Return (X, Y) of the center of cell containing provided text 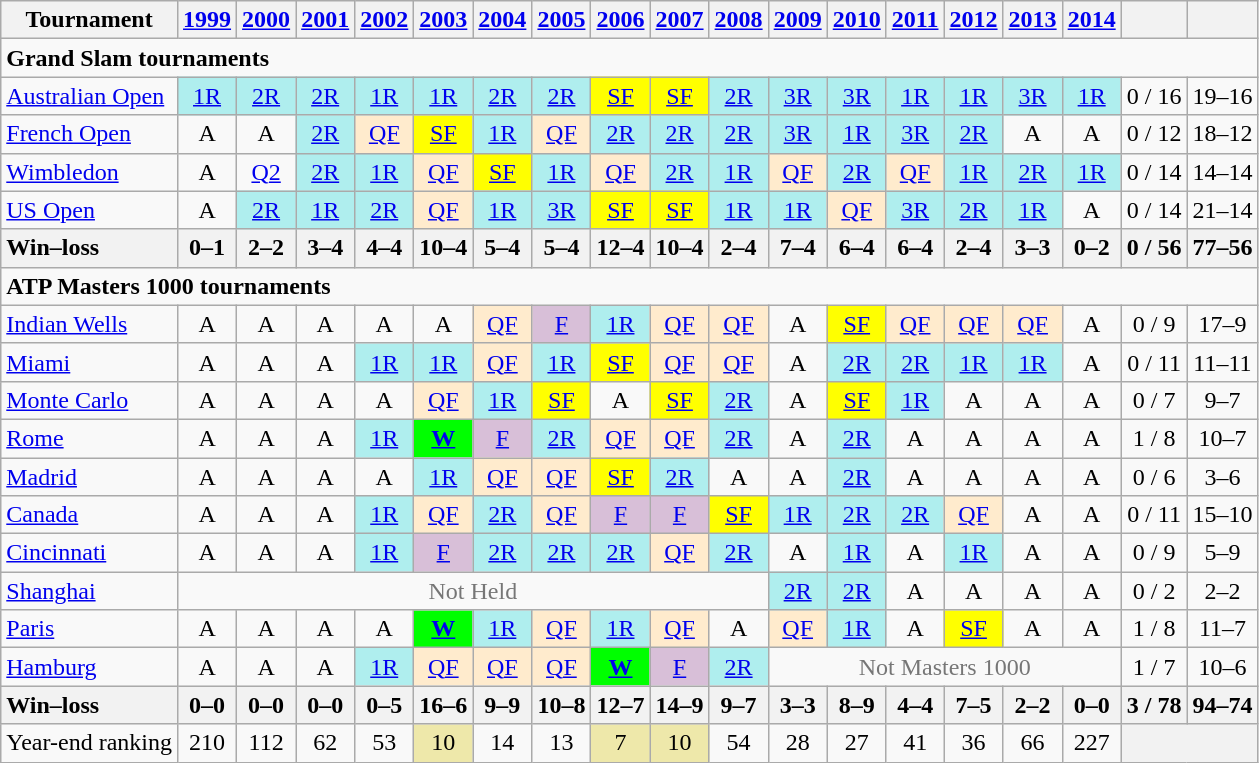
2012 (974, 20)
5–9 (1222, 553)
Miami (90, 362)
210 (208, 743)
Shanghai (90, 591)
2000 (266, 20)
16–6 (444, 705)
2010 (856, 20)
28 (798, 743)
7–5 (974, 705)
2006 (620, 20)
2011 (915, 20)
15–10 (1222, 515)
227 (1092, 743)
36 (974, 743)
0–5 (384, 705)
7 (620, 743)
Monte Carlo (90, 400)
14–9 (680, 705)
21–14 (1222, 210)
Paris (90, 629)
1 / 7 (1154, 667)
18–12 (1222, 134)
Not Held (474, 591)
French Open (90, 134)
0 / 2 (1154, 591)
Q2 (266, 172)
9–9 (502, 705)
41 (915, 743)
54 (738, 743)
ATP Masters 1000 tournaments (630, 286)
11–11 (1222, 362)
14–14 (1222, 172)
0–2 (1092, 248)
10–7 (1222, 438)
Grand Slam tournaments (630, 58)
11–7 (1222, 629)
2009 (798, 20)
US Open (90, 210)
Not Masters 1000 (944, 667)
3–4 (326, 248)
112 (266, 743)
2002 (384, 20)
Wimbledon (90, 172)
Canada (90, 515)
Madrid (90, 477)
12–7 (620, 705)
77–56 (1222, 248)
2007 (680, 20)
14 (502, 743)
2008 (738, 20)
Indian Wells (90, 324)
Cincinnati (90, 553)
66 (1032, 743)
1999 (208, 20)
12–4 (620, 248)
2001 (326, 20)
2014 (1092, 20)
19–16 (1222, 96)
94–74 (1222, 705)
0–1 (208, 248)
27 (856, 743)
10–6 (1222, 667)
2003 (444, 20)
0 / 7 (1154, 400)
3–6 (1222, 477)
2005 (562, 20)
Tournament (90, 20)
0 / 16 (1154, 96)
0 / 6 (1154, 477)
2004 (502, 20)
53 (384, 743)
Hamburg (90, 667)
0 / 56 (1154, 248)
7–4 (798, 248)
Australian Open (90, 96)
62 (326, 743)
2013 (1032, 20)
3 / 78 (1154, 705)
Rome (90, 438)
Year-end ranking (90, 743)
8–9 (856, 705)
10–8 (562, 705)
13 (562, 743)
0 / 12 (1154, 134)
17–9 (1222, 324)
